Capture the cell that displays the provided text and extract its [x, y] central coordinate. 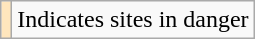
Indicates sites in danger [133, 20]
